Provide the [x, y] coordinate of the cell's center where the given text is located.  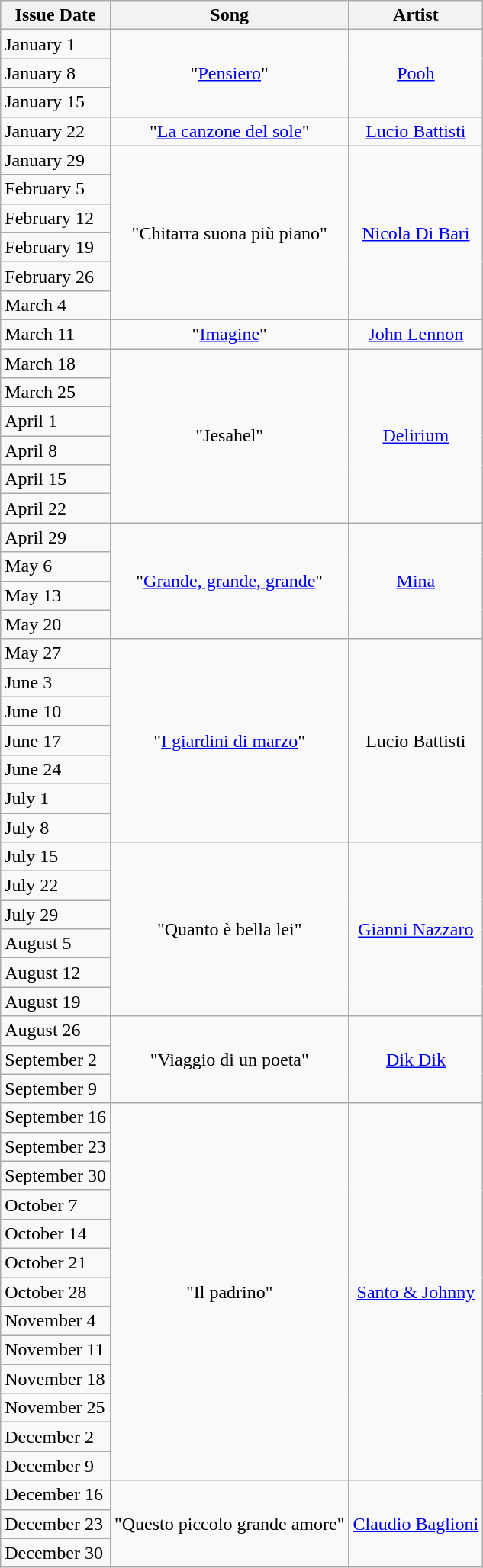
Mina [416, 581]
Nicola Di Bari [416, 232]
May 20 [56, 624]
"Il padrino" [229, 1291]
Delirium [416, 436]
"Grande, grande, grande" [229, 581]
February 26 [56, 276]
October 7 [56, 1204]
November 18 [56, 1379]
May 13 [56, 595]
January 22 [56, 131]
"Quanto è bella lei" [229, 929]
March 18 [56, 364]
Song [229, 15]
January 29 [56, 160]
John Lennon [416, 334]
"Chitarra suona più piano" [229, 232]
Claudio Baglioni [416, 1524]
March 25 [56, 393]
May 27 [56, 653]
February 12 [56, 218]
August 12 [56, 973]
January 15 [56, 102]
September 9 [56, 1089]
Dik Dik [416, 1060]
August 5 [56, 944]
May 6 [56, 566]
Artist [416, 15]
October 14 [56, 1233]
April 22 [56, 508]
"I giardini di marzo" [229, 740]
June 17 [56, 740]
February 19 [56, 247]
September 23 [56, 1146]
April 1 [56, 422]
September 16 [56, 1117]
November 4 [56, 1321]
"Questo piccolo grande amore" [229, 1524]
"Viaggio di un poeta" [229, 1060]
Santo & Johnny [416, 1291]
June 3 [56, 682]
July 1 [56, 798]
"Jesahel" [229, 436]
Issue Date [56, 15]
December 9 [56, 1466]
July 8 [56, 827]
March 11 [56, 334]
"Pensiero" [229, 73]
April 15 [56, 479]
Pooh [416, 73]
December 2 [56, 1437]
November 25 [56, 1408]
February 5 [56, 189]
January 8 [56, 73]
"La canzone del sole" [229, 131]
August 26 [56, 1031]
March 4 [56, 305]
July 29 [56, 915]
October 21 [56, 1262]
April 29 [56, 537]
October 28 [56, 1292]
June 24 [56, 769]
Gianni Nazzaro [416, 929]
July 22 [56, 886]
November 11 [56, 1350]
"Imagine" [229, 334]
December 16 [56, 1495]
January 1 [56, 44]
December 30 [56, 1553]
September 30 [56, 1175]
August 19 [56, 1002]
December 23 [56, 1524]
June 10 [56, 711]
April 8 [56, 451]
September 2 [56, 1060]
July 15 [56, 857]
